Determine the (x, y) coordinate at the center of the cell enclosing the given text.  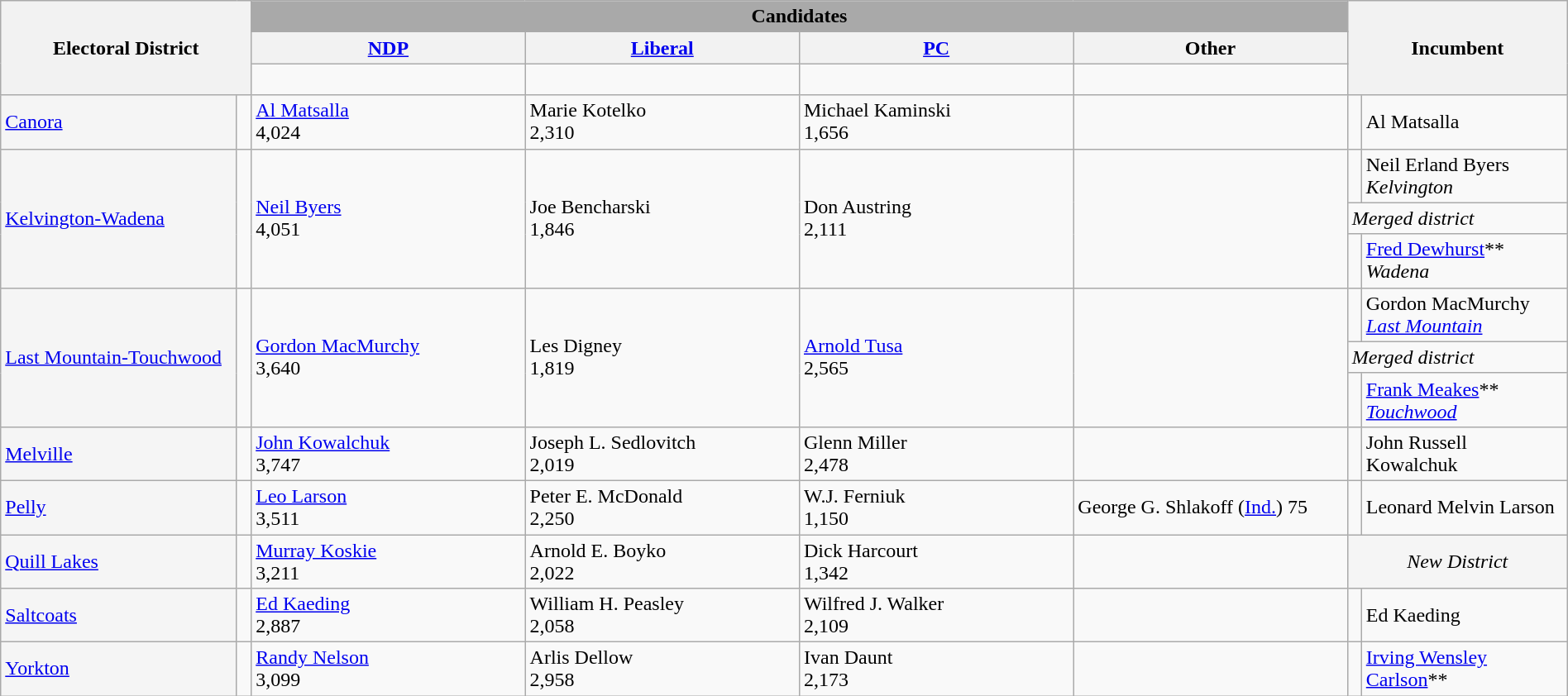
Saltcoats (119, 615)
Other (1211, 48)
Leonard Melvin Larson (1464, 508)
Liberal (662, 48)
Don Austring2,111 (936, 218)
Ed Kaeding2,887 (389, 615)
Incumbent (1457, 48)
Les Digney1,819 (662, 357)
W.J. Ferniuk1,150 (936, 508)
Canora (119, 122)
Gordon MacMurchyLast Mountain (1464, 314)
Gordon MacMurchy3,640 (389, 357)
Peter E. McDonald2,250 (662, 508)
Ivan Daunt2,173 (936, 670)
John Russell Kowalchuk (1464, 453)
Joe Bencharski1,846 (662, 218)
Michael Kaminski1,656 (936, 122)
Last Mountain-Touchwood (119, 357)
Frank Meakes**Touchwood (1464, 400)
Leo Larson3,511 (389, 508)
Neil Erland ByersKelvington (1464, 175)
Glenn Miller2,478 (936, 453)
Pelly (119, 508)
PC (936, 48)
NDP (389, 48)
John Kowalchuk3,747 (389, 453)
Marie Kotelko2,310 (662, 122)
Al Matsalla (1464, 122)
Fred Dewhurst**Wadena (1464, 261)
New District (1457, 560)
Irving Wensley Carlson** (1464, 670)
Randy Nelson3,099 (389, 670)
Electoral District (126, 48)
Melville (119, 453)
Murray Koskie3,211 (389, 560)
Kelvington-Wadena (119, 218)
Arnold E. Boyko2,022 (662, 560)
Wilfred J. Walker2,109 (936, 615)
Ed Kaeding (1464, 615)
Neil Byers4,051 (389, 218)
Arnold Tusa2,565 (936, 357)
George G. Shlakoff (Ind.) 75 (1211, 508)
Quill Lakes (119, 560)
Al Matsalla4,024 (389, 122)
Candidates (799, 17)
Joseph L. Sedlovitch2,019 (662, 453)
Yorkton (119, 670)
William H. Peasley2,058 (662, 615)
Arlis Dellow2,958 (662, 670)
Dick Harcourt1,342 (936, 560)
